Return [x, y] of the center of cell containing provided text 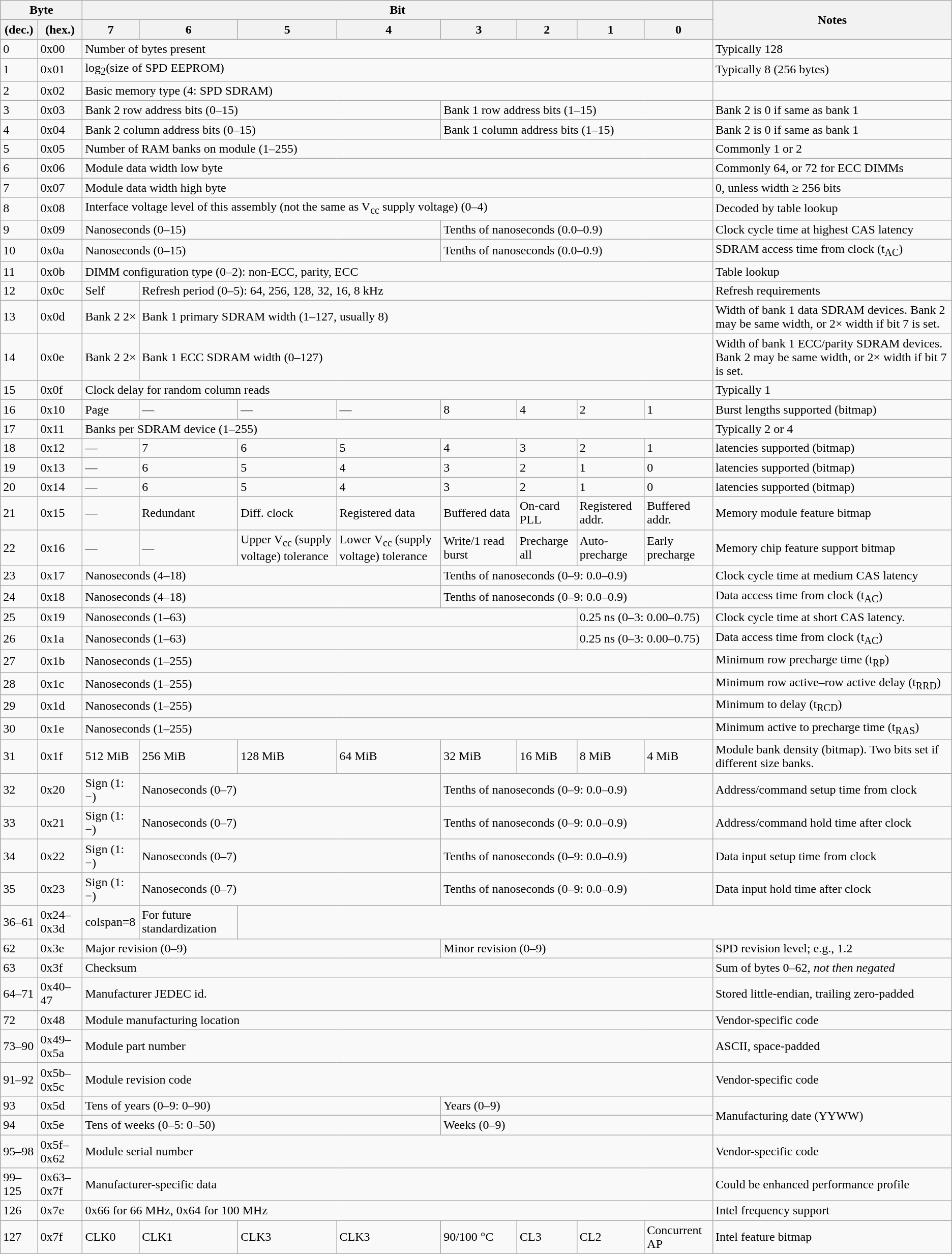
0x5d [60, 1105]
0x7e [60, 1211]
CLK0 [111, 1237]
14 [19, 357]
0x15 [60, 513]
Stored little-endian, trailing zero-padded [832, 994]
73–90 [19, 1046]
94 [19, 1125]
0x0e [60, 357]
35 [19, 889]
11 [19, 271]
90/100 °C [479, 1237]
0x0d [60, 317]
10 [19, 250]
0x1c [60, 684]
34 [19, 856]
15 [19, 390]
72 [19, 1020]
0x05 [60, 149]
0x3f [60, 968]
0x22 [60, 856]
Bank 1 primary SDRAM width (1–127, usually 8) [426, 317]
Number of RAM banks on module (1–255) [398, 149]
126 [19, 1211]
9 [19, 229]
Manufacturer JEDEC id. [398, 994]
Byte [42, 10]
0x07 [60, 188]
Typically 2 or 4 [832, 429]
0x40–47 [60, 994]
17 [19, 429]
Memory module feature bitmap [832, 513]
0x19 [60, 618]
0x66 for 66 MHz, 0x64 for 100 MHz [398, 1211]
Minimum row precharge time (tRP) [832, 661]
Refresh period (0–5): 64, 256, 128, 32, 16, 8 kHz [426, 290]
Auto-precharge [610, 547]
Write/1 read burst [479, 547]
0x00 [60, 49]
Could be enhanced performance profile [832, 1184]
Module data width high byte [398, 188]
Sum of bytes 0–62, not then negated [832, 968]
0x48 [60, 1020]
0x0c [60, 290]
24 [19, 596]
93 [19, 1105]
Notes [832, 20]
Early precharge [678, 547]
0x10 [60, 410]
SPD revision level; e.g., 1.2 [832, 948]
Minor revision (0–9) [577, 948]
0x02 [60, 91]
0x04 [60, 129]
99–125 [19, 1184]
Buffered data [479, 513]
Burst lengths supported (bitmap) [832, 410]
0x63–0x7f [60, 1184]
0x12 [60, 448]
Banks per SDRAM device (1–255) [398, 429]
Bank 2 column address bits (0–15) [261, 129]
127 [19, 1237]
0x5b–0x5c [60, 1080]
Concurrent AP [678, 1237]
Page [111, 410]
On-card PLL [547, 513]
32 MiB [479, 757]
Table lookup [832, 271]
Minimum to delay (tRCD) [832, 706]
0x0f [60, 390]
Clock cycle time at medium CAS latency [832, 575]
Module serial number [398, 1151]
Bank 2 row address bits (0–15) [261, 110]
30 [19, 728]
Basic memory type (4: SPD SDRAM) [398, 91]
0x08 [60, 209]
0x7f [60, 1237]
Interface voltage level of this assembly (not the same as Vcc supply voltage) (0–4) [398, 209]
CLK1 [189, 1237]
ASCII, space-padded [832, 1046]
0x11 [60, 429]
22 [19, 547]
Address/command hold time after clock [832, 823]
Address/command setup time from clock [832, 790]
Commonly 1 or 2 [832, 149]
0x01 [60, 70]
0x0b [60, 271]
Clock cycle time at short CAS latency. [832, 618]
0x1b [60, 661]
Module manufacturing location [398, 1020]
Self [111, 290]
Commonly 64, or 72 for ECC DIMMs [832, 168]
20 [19, 487]
Manufacturing date (YYWW) [832, 1115]
33 [19, 823]
Upper Vcc (supply voltage) tolerance [287, 547]
0x5e [60, 1125]
512 MiB [111, 757]
Data input hold time after clock [832, 889]
CL3 [547, 1237]
0, unless width ≥ 256 bits [832, 188]
64 MiB [389, 757]
Major revision (0–9) [261, 948]
0x3e [60, 948]
0x13 [60, 468]
12 [19, 290]
Tens of years (0–9: 0–90) [261, 1105]
0x03 [60, 110]
Bit [398, 10]
0x06 [60, 168]
62 [19, 948]
Width of bank 1 ECC/parity SDRAM devices. Bank 2 may be same width, or 2× width if bit 7 is set. [832, 357]
0x20 [60, 790]
Refresh requirements [832, 290]
Registered addr. [610, 513]
23 [19, 575]
Typically 1 [832, 390]
4 MiB [678, 757]
Weeks (0–9) [577, 1125]
28 [19, 684]
0x1f [60, 757]
For future standardization [189, 922]
29 [19, 706]
Buffered addr. [678, 513]
63 [19, 968]
log2(size of SPD EEPROM) [398, 70]
0x49–0x5a [60, 1046]
0x18 [60, 596]
(dec.) [19, 30]
256 MiB [189, 757]
Module part number [398, 1046]
0x1a [60, 638]
Diff. clock [287, 513]
SDRAM access time from clock (tAC) [832, 250]
91–92 [19, 1080]
Module data width low byte [398, 168]
16 MiB [547, 757]
Memory chip feature support bitmap [832, 547]
CL2 [610, 1237]
0x14 [60, 487]
21 [19, 513]
8 MiB [610, 757]
Decoded by table lookup [832, 209]
Bank 1 row address bits (1–15) [577, 110]
Minimum row active–row active delay (tRRD) [832, 684]
Number of bytes present [398, 49]
26 [19, 638]
64–71 [19, 994]
0x5f–0x62 [60, 1151]
Typically 128 [832, 49]
(hex.) [60, 30]
Checksum [398, 968]
Module revision code [398, 1080]
25 [19, 618]
Clock delay for random column reads [398, 390]
19 [19, 468]
Typically 8 (256 bytes) [832, 70]
16 [19, 410]
32 [19, 790]
Bank 1 column address bits (1–15) [577, 129]
0x21 [60, 823]
Precharge all [547, 547]
Tens of weeks (0–5: 0–50) [261, 1125]
0x24–0x3d [60, 922]
27 [19, 661]
13 [19, 317]
Redundant [189, 513]
Registered data [389, 513]
Data input setup time from clock [832, 856]
95–98 [19, 1151]
0x1e [60, 728]
0x0a [60, 250]
0x1d [60, 706]
Width of bank 1 data SDRAM devices. Bank 2 may be same width, or 2× width if bit 7 is set. [832, 317]
Clock cycle time at highest CAS latency [832, 229]
0x09 [60, 229]
Module bank density (bitmap). Two bits set if different size banks. [832, 757]
DIMM configuration type (0–2): non-ECC, parity, ECC [398, 271]
31 [19, 757]
Intel feature bitmap [832, 1237]
colspan=8 [111, 922]
18 [19, 448]
Lower Vcc (supply voltage) tolerance [389, 547]
36–61 [19, 922]
0x16 [60, 547]
0x17 [60, 575]
Intel frequency support [832, 1211]
Manufacturer-specific data [398, 1184]
0x23 [60, 889]
128 MiB [287, 757]
Minimum active to precharge time (tRAS) [832, 728]
Bank 1 ECC SDRAM width (0–127) [426, 357]
Years (0–9) [577, 1105]
